For the text-containing cell, return its midpoint in [X, Y] coordinate format. 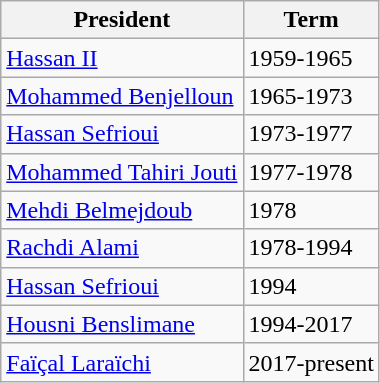
1994 [311, 286]
President [122, 20]
Housni Benslimane [122, 324]
2017-present [311, 362]
1978 [311, 210]
Term [311, 20]
Mehdi Belmejdoub [122, 210]
1978-1994 [311, 248]
Faïçal Laraïchi [122, 362]
Mohammed Benjelloun [122, 96]
1973-1977 [311, 134]
1965-1973 [311, 96]
Hassan II [122, 58]
1994-2017 [311, 324]
Rachdi Alami [122, 248]
Mohammed Tahiri Jouti [122, 172]
1959-1965 [311, 58]
1977-1978 [311, 172]
